Locate the cell with the specified text and output its (X, Y) center coordinate. 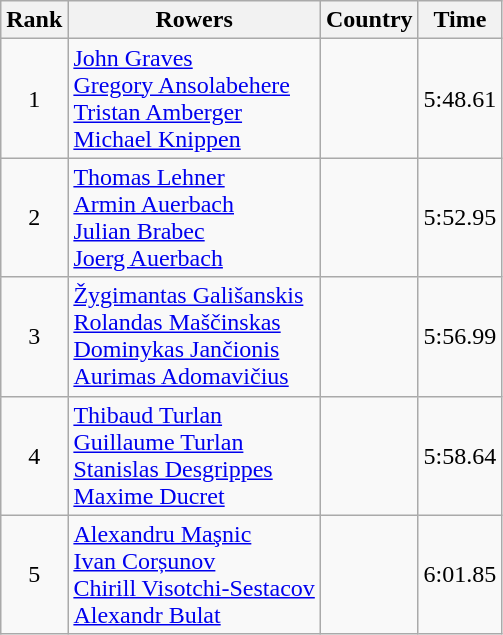
Thibaud TurlanGuillaume TurlanStanislas DesgrippesMaxime Ducret (194, 456)
5:48.61 (460, 98)
1 (34, 98)
Žygimantas GališanskisRolandas MaščinskasDominykas JančionisAurimas Adomavičius (194, 336)
Thomas LehnerArmin AuerbachJulian BrabecJoerg Auerbach (194, 218)
John GravesGregory AnsolabehereTristan AmbergerMichael Knippen (194, 98)
4 (34, 456)
Rowers (194, 20)
Time (460, 20)
5:56.99 (460, 336)
2 (34, 218)
5 (34, 574)
3 (34, 336)
5:58.64 (460, 456)
Alexandru MaşnicIvan CorșunovChirill Visotchi-SestacovAlexandr Bulat (194, 574)
5:52.95 (460, 218)
Country (369, 20)
6:01.85 (460, 574)
Rank (34, 20)
